Pinpoint the cell where the given text exists, returning its [X, Y] midpoint coordinate. 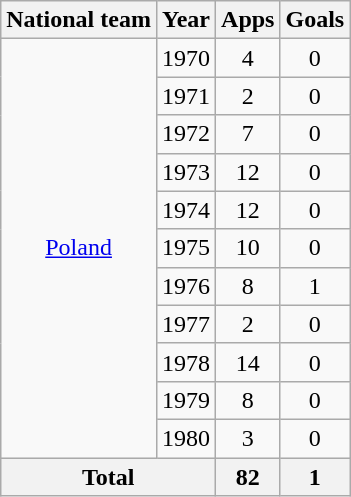
1974 [186, 210]
Apps [248, 20]
1980 [186, 438]
1977 [186, 324]
7 [248, 134]
1972 [186, 134]
1978 [186, 362]
1979 [186, 400]
1975 [186, 248]
82 [248, 477]
Poland [79, 248]
1970 [186, 58]
National team [79, 20]
1973 [186, 172]
3 [248, 438]
10 [248, 248]
Goals [315, 20]
Total [108, 477]
Year [186, 20]
1976 [186, 286]
1971 [186, 96]
14 [248, 362]
4 [248, 58]
